Determine the (X, Y) coordinate at the center of the cell enclosing the given text.  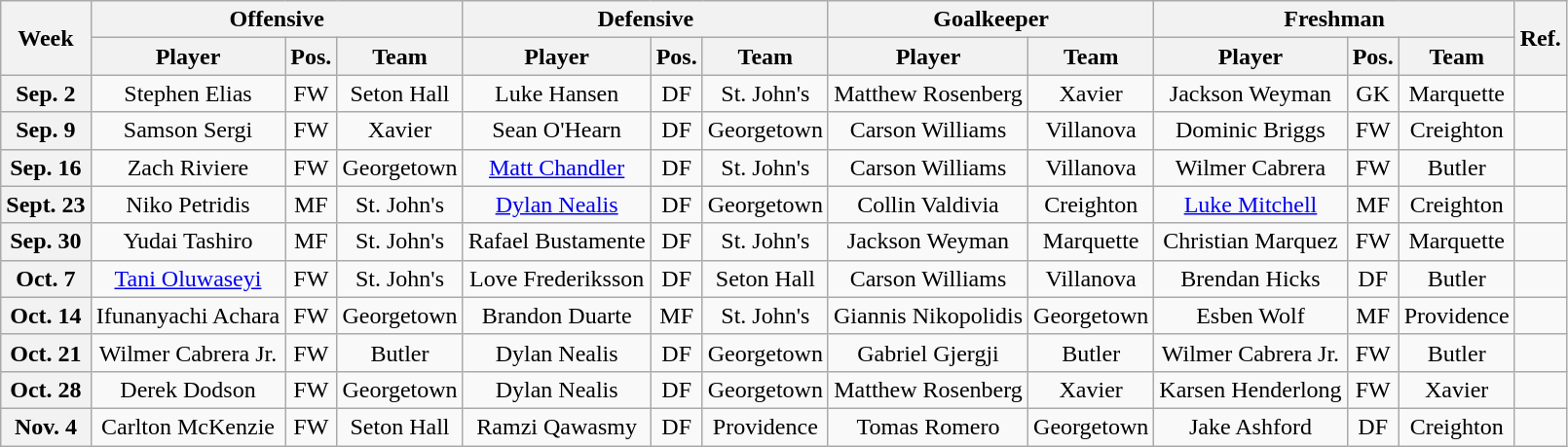
Dominic Briggs (1251, 130)
Ref. (1541, 38)
Brandon Duarte (557, 316)
Gabriel Gjergji (927, 353)
Matt Chandler (557, 168)
Esben Wolf (1251, 316)
Goalkeeper (990, 19)
Sep. 9 (46, 130)
Week (46, 38)
Luke Hansen (557, 93)
Sept. 23 (46, 205)
Offensive (277, 19)
Love Frederiksson (557, 279)
Rafael Bustamente (557, 242)
Brendan Hicks (1251, 279)
Jake Ashford (1251, 427)
Nov. 4 (46, 427)
Tomas Romero (927, 427)
Sep. 16 (46, 168)
Oct. 7 (46, 279)
Christian Marquez (1251, 242)
Niko Petridis (188, 205)
Oct. 21 (46, 353)
Karsen Henderlong (1251, 390)
Freshman (1334, 19)
Sep. 30 (46, 242)
Sean O'Hearn (557, 130)
Ramzi Qawasmy (557, 427)
Derek Dodson (188, 390)
Sep. 2 (46, 93)
Collin Valdivia (927, 205)
Carlton McKenzie (188, 427)
Yudai Tashiro (188, 242)
Giannis Nikopolidis (927, 316)
Stephen Elias (188, 93)
Tani Oluwaseyi (188, 279)
Wilmer Cabrera (1251, 168)
Samson Sergi (188, 130)
Ifunanyachi Achara (188, 316)
Defensive (645, 19)
Oct. 14 (46, 316)
Oct. 28 (46, 390)
Zach Riviere (188, 168)
Luke Mitchell (1251, 205)
GK (1373, 93)
